Scan for the cell matching the given text and deliver its [X, Y] coordinate at center. 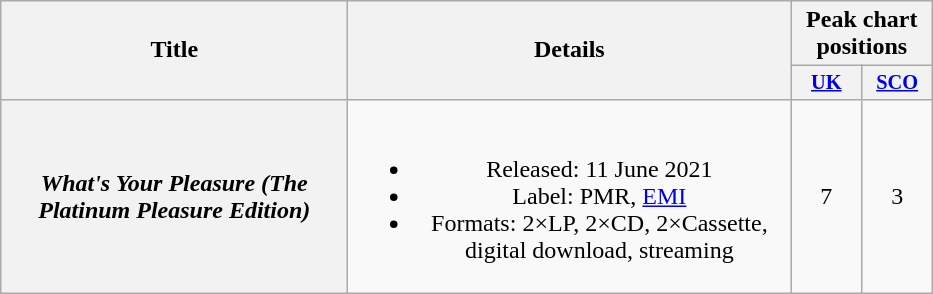
SCO [898, 83]
3 [898, 196]
Title [174, 50]
Released: 11 June 2021Label: PMR, EMIFormats: 2×LP, 2×CD, 2×Cassette, digital download, streaming [570, 196]
UK [826, 83]
Peak chart positions [862, 34]
What's Your Pleasure (The Platinum Pleasure Edition) [174, 196]
Details [570, 50]
7 [826, 196]
